Determine the [x, y] coordinate at the center of the cell enclosing the given text.  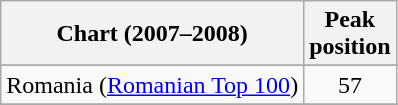
Romania (Romanian Top 100) [152, 85]
57 [350, 85]
Peakposition [350, 34]
Chart (2007–2008) [152, 34]
